Search for the cell housing the specified text and yield its (x, y) center coordinate. 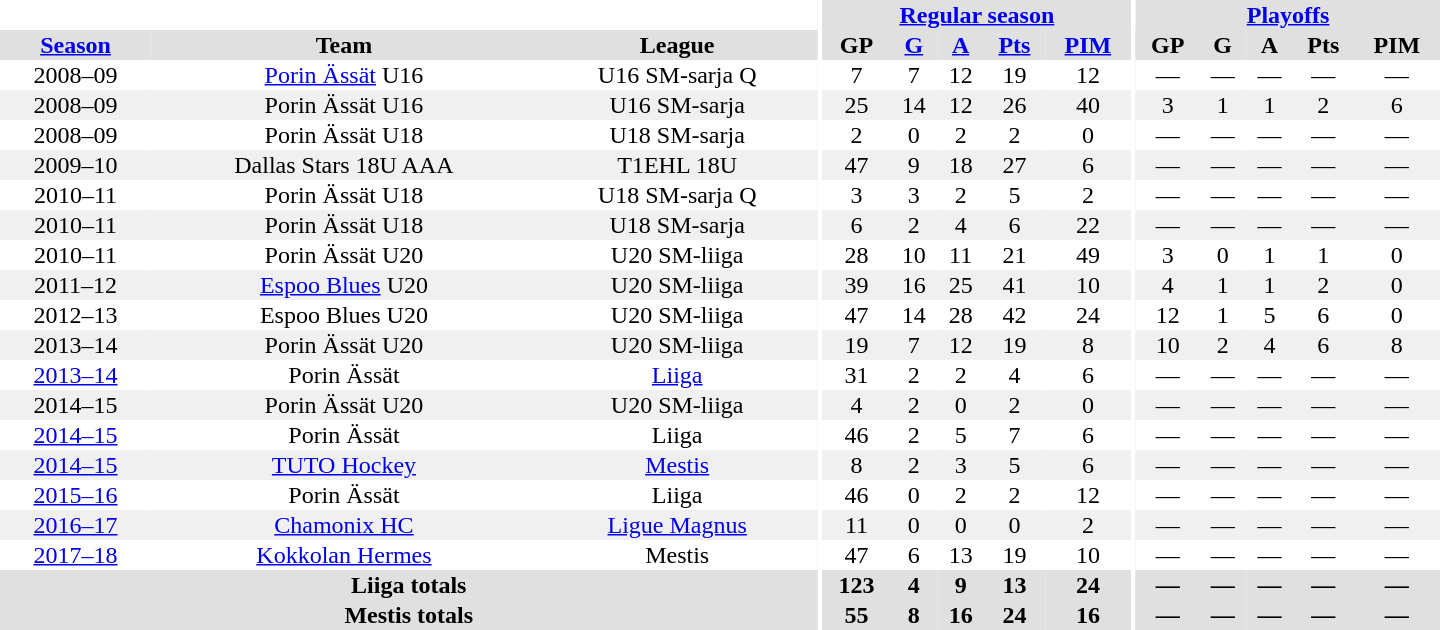
2009–10 (76, 165)
Chamonix HC (344, 525)
55 (857, 615)
22 (1088, 225)
49 (1088, 255)
U16 SM-sarja (678, 105)
Dallas Stars 18U AAA (344, 165)
2011–12 (76, 285)
TUTO Hockey (344, 465)
18 (960, 165)
2015–16 (76, 495)
Regular season (977, 15)
26 (1014, 105)
Playoffs (1288, 15)
Kokkolan Hermes (344, 555)
2016–17 (76, 525)
123 (857, 585)
Liiga totals (408, 585)
21 (1014, 255)
Season (76, 45)
T1EHL 18U (678, 165)
41 (1014, 285)
2017–18 (76, 555)
Ligue Magnus (678, 525)
Team (344, 45)
2012–13 (76, 315)
39 (857, 285)
League (678, 45)
Mestis totals (408, 615)
U16 SM-sarja Q (678, 75)
27 (1014, 165)
31 (857, 375)
40 (1088, 105)
U18 SM-sarja Q (678, 195)
42 (1014, 315)
